Scan for the cell matching the given text and deliver its [x, y] coordinate at center. 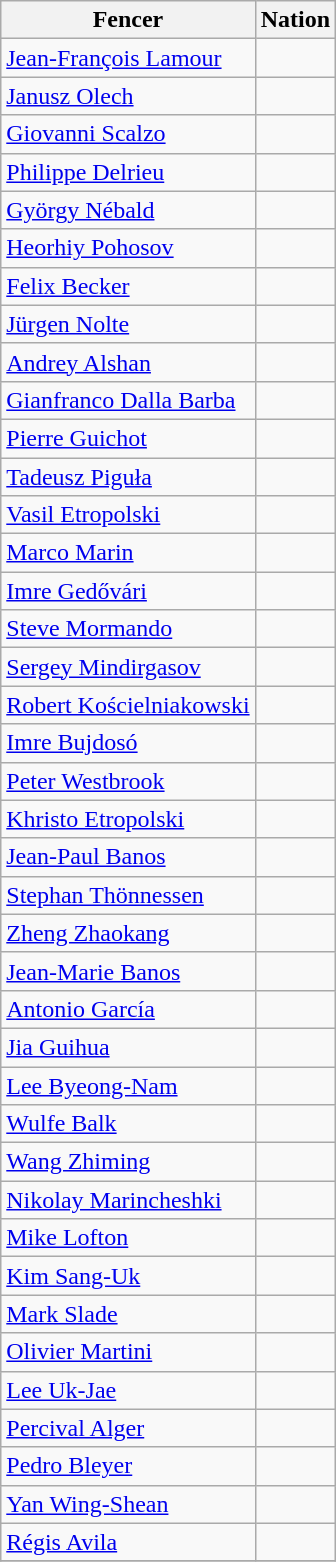
Steve Mormando [128, 629]
Nikolay Marincheshki [128, 1200]
Percival Alger [128, 1428]
Gianfranco Dalla Barba [128, 400]
Jürgen Nolte [128, 324]
Lee Uk-Jae [128, 1390]
Philippe Delrieu [128, 172]
Heorhiy Pohosov [128, 248]
Pedro Bleyer [128, 1466]
Imre Gedővári [128, 591]
György Nébald [128, 210]
Marco Marin [128, 553]
Kim Sang-Uk [128, 1276]
Zheng Zhaokang [128, 933]
Andrey Alshan [128, 362]
Khristo Etropolski [128, 819]
Imre Bujdosó [128, 743]
Wulfe Balk [128, 1124]
Jean-Marie Banos [128, 971]
Wang Zhiming [128, 1162]
Giovanni Scalzo [128, 134]
Mark Slade [128, 1314]
Tadeusz Piguła [128, 477]
Robert Kościelniakowski [128, 705]
Peter Westbrook [128, 781]
Antonio García [128, 1009]
Stephan Thönnessen [128, 895]
Fencer [128, 20]
Nation [295, 20]
Sergey Mindirgasov [128, 667]
Régis Avila [128, 1542]
Jia Guihua [128, 1047]
Mike Lofton [128, 1238]
Olivier Martini [128, 1352]
Vasil Etropolski [128, 515]
Jean-François Lamour [128, 58]
Jean-Paul Banos [128, 857]
Pierre Guichot [128, 438]
Yan Wing-Shean [128, 1504]
Felix Becker [128, 286]
Janusz Olech [128, 96]
Lee Byeong-Nam [128, 1085]
